Find where the given text appears and provide that cell's center as [X, Y] coordinate. 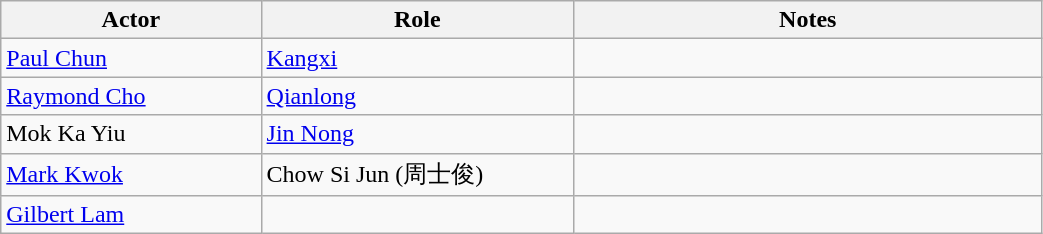
Actor [131, 20]
Chow Si Jun (周士俊) [417, 174]
Gilbert Lam [131, 215]
Jin Nong [417, 134]
Paul Chun [131, 58]
Kangxi [417, 58]
Raymond Cho [131, 96]
Mark Kwok [131, 174]
Mok Ka Yiu [131, 134]
Role [417, 20]
Qianlong [417, 96]
Notes [808, 20]
